Output the [X, Y] coordinate of the center of the cell containing the given text.  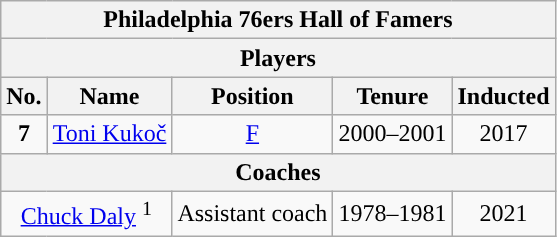
Name [110, 96]
Coaches [278, 172]
Assistant coach [252, 214]
7 [24, 134]
2000–2001 [392, 134]
Philadelphia 76ers Hall of Famers [278, 20]
Toni Kukoč [110, 134]
2017 [504, 134]
Players [278, 58]
No. [24, 96]
Chuck Daly 1 [86, 214]
F [252, 134]
Tenure [392, 96]
Position [252, 96]
Inducted [504, 96]
1978–1981 [392, 214]
2021 [504, 214]
